Extract the [X, Y] coordinate from the center of the cell holding the provided text.  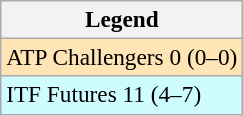
ITF Futures 11 (4–7) [122, 95]
ATP Challengers 0 (0–0) [122, 57]
Legend [122, 19]
